Scan for the cell matching the given text and deliver its [x, y] coordinate at center. 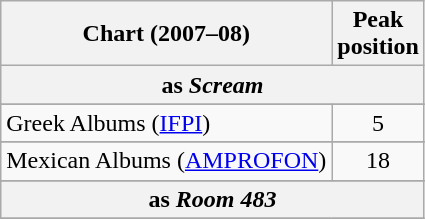
as Scream [213, 85]
Chart (2007–08) [166, 34]
Mexican Albums (AMPROFON) [166, 161]
Peakposition [378, 34]
18 [378, 161]
Greek Albums (IFPI) [166, 123]
5 [378, 123]
as Room 483 [213, 199]
